Detect which cell encompasses the target text, then output its [X, Y] center coordinate. 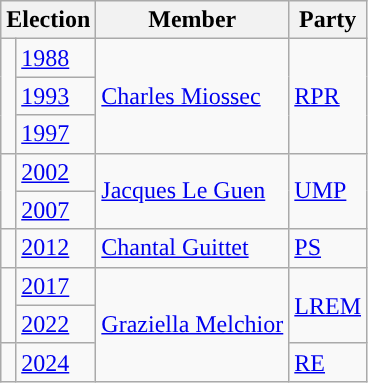
2002 [56, 172]
Party [328, 20]
Jacques Le Guen [192, 191]
Election [48, 20]
1997 [56, 134]
UMP [328, 191]
LREM [328, 305]
1993 [56, 96]
2017 [56, 286]
2012 [56, 248]
2007 [56, 210]
Charles Miossec [192, 96]
Member [192, 20]
1988 [56, 58]
PS [328, 248]
RE [328, 362]
2024 [56, 362]
2022 [56, 324]
Chantal Guittet [192, 248]
RPR [328, 96]
Graziella Melchior [192, 324]
